Locate the cell with the specified text and output its (X, Y) center coordinate. 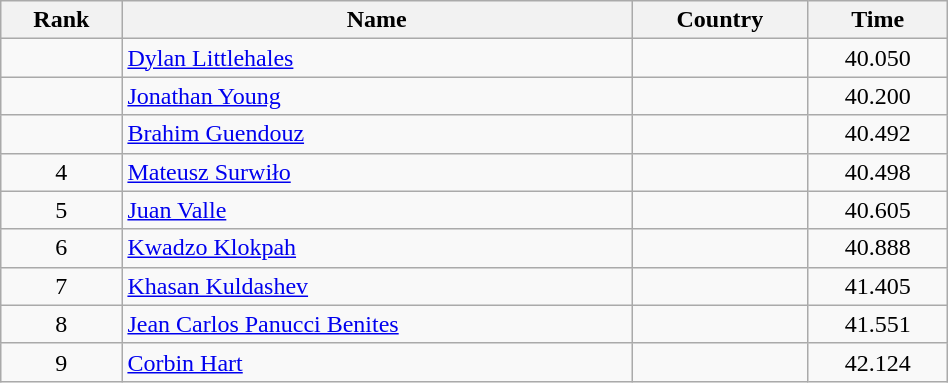
Khasan Kuldashev (377, 286)
40.200 (878, 96)
4 (62, 172)
Jonathan Young (377, 96)
40.605 (878, 210)
Rank (62, 20)
40.498 (878, 172)
Name (377, 20)
8 (62, 324)
Jean Carlos Panucci Benites (377, 324)
5 (62, 210)
42.124 (878, 362)
9 (62, 362)
6 (62, 248)
41.405 (878, 286)
Juan Valle (377, 210)
Corbin Hart (377, 362)
Kwadzo Klokpah (377, 248)
Dylan Littlehales (377, 58)
Time (878, 20)
Country (720, 20)
40.492 (878, 134)
7 (62, 286)
41.551 (878, 324)
Mateusz Surwiło (377, 172)
40.888 (878, 248)
Brahim Guendouz (377, 134)
40.050 (878, 58)
